Capture the cell that displays the provided text and extract its [x, y] central coordinate. 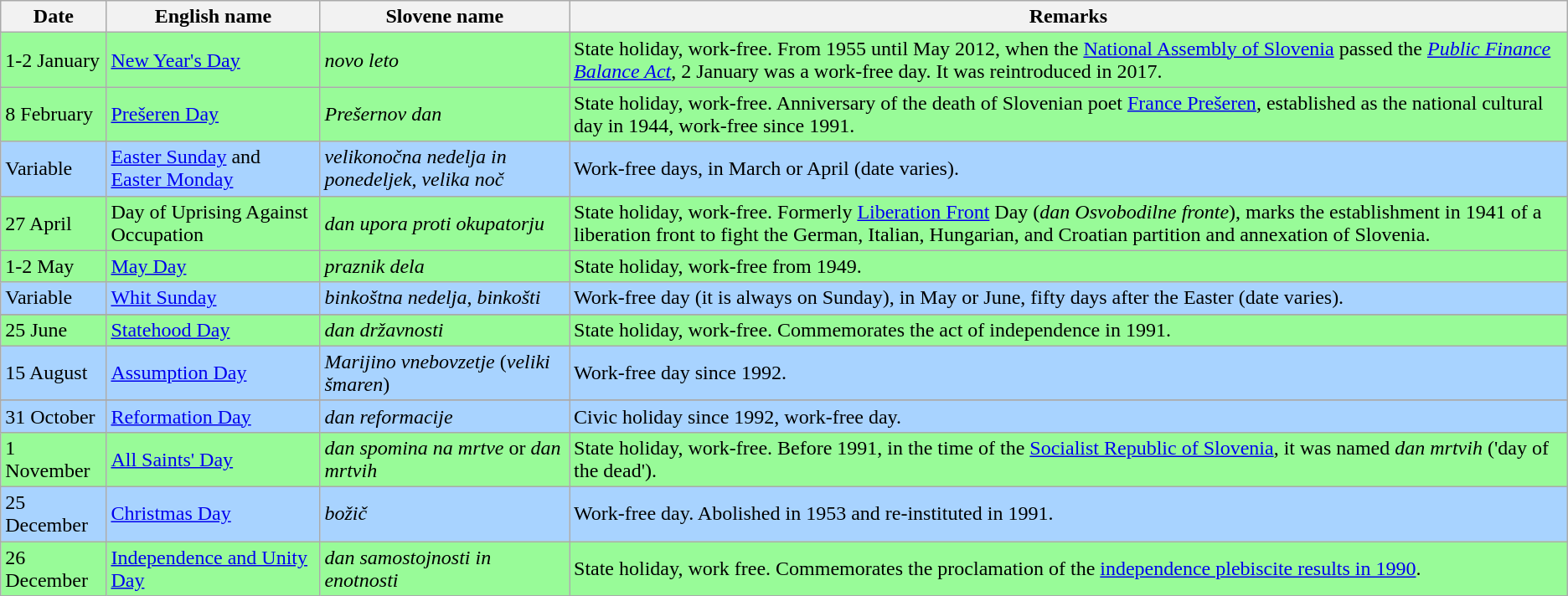
dan samostojnosti in enotnosti [445, 568]
Civic holiday since 1992, work-free day. [1069, 416]
novo leto [445, 60]
May Day [213, 266]
božič [445, 514]
Date [54, 17]
Prešeren Day [213, 114]
1-2 January [54, 60]
Independence and Unity Day [213, 568]
State holiday, work-free. Before 1991, in the time of the Socialist Republic of Slovenia, it was named dan mrtvih ('day of the dead'). [1069, 459]
Whit Sunday [213, 298]
26 December [54, 568]
Work-free days, in March or April (date varies). [1069, 169]
Easter Sunday and Easter Monday [213, 169]
dan državnosti [445, 330]
Work-free day since 1992. [1069, 373]
dan upora proti okupatorju [445, 223]
Marijino vnebovzetje (veliki šmaren) [445, 373]
velikonočna nedelja in ponedeljek, velika noč [445, 169]
dan reformacije [445, 416]
State holiday, work free. Commemorates the proclamation of the independence plebiscite results in 1990. [1069, 568]
praznik dela [445, 266]
State holiday, work-free. Commemorates the act of independence in 1991. [1069, 330]
Christmas Day [213, 514]
8 February [54, 114]
All Saints' Day [213, 459]
Assumption Day [213, 373]
binkoštna nedelja, binkošti [445, 298]
27 April [54, 223]
15 August [54, 373]
1 November [54, 459]
Prešernov dan [445, 114]
Work-free day (it is always on Sunday), in May or June, fifty days after the Easter (date varies). [1069, 298]
Work-free day. Abolished in 1953 and re-instituted in 1991. [1069, 514]
25 June [54, 330]
State holiday, work-free from 1949. [1069, 266]
25 December [54, 514]
Reformation Day [213, 416]
31 October [54, 416]
New Year's Day [213, 60]
dan spomina na mrtve or dan mrtvih [445, 459]
1-2 May [54, 266]
Statehood Day [213, 330]
Day of Uprising Against Occupation [213, 223]
Remarks [1069, 17]
Slovene name [445, 17]
English name [213, 17]
